Find where the given text appears and provide that cell's center as (x, y) coordinate. 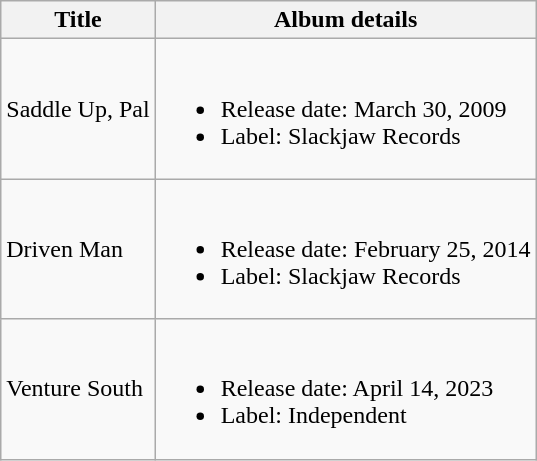
Venture South (78, 389)
Album details (346, 20)
Title (78, 20)
Release date: April 14, 2023Label: Independent (346, 389)
Release date: March 30, 2009Label: Slackjaw Records (346, 109)
Driven Man (78, 249)
Release date: February 25, 2014Label: Slackjaw Records (346, 249)
Saddle Up, Pal (78, 109)
